Output the [x, y] coordinate of the center of the cell containing the given text.  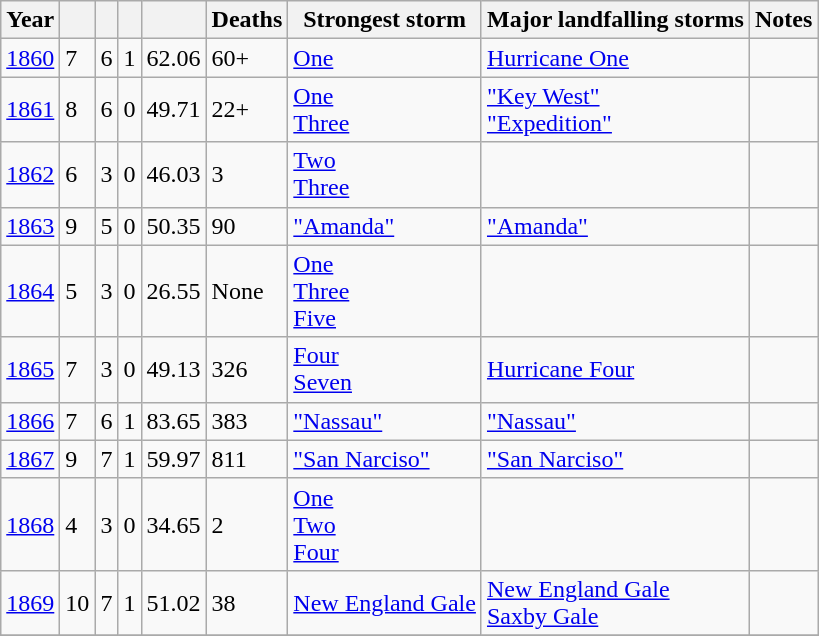
Year [30, 20]
1864 [30, 291]
1863 [30, 226]
New England Gale Saxby Gale [615, 602]
22+ [247, 110]
Two Three [385, 174]
49.71 [174, 110]
62.06 [174, 58]
New England Gale [385, 602]
1866 [30, 421]
Notes [783, 20]
90 [247, 226]
34.65 [174, 524]
60+ [247, 58]
26.55 [174, 291]
"Key West" "Expedition" [615, 110]
Hurricane Four [615, 370]
1868 [30, 524]
1867 [30, 459]
38 [247, 602]
4 [78, 524]
1869 [30, 602]
1860 [30, 58]
10 [78, 602]
49.13 [174, 370]
Four Seven [385, 370]
One Three Five [385, 291]
One Two Four [385, 524]
383 [247, 421]
811 [247, 459]
1865 [30, 370]
8 [78, 110]
51.02 [174, 602]
46.03 [174, 174]
One [385, 58]
50.35 [174, 226]
2 [247, 524]
326 [247, 370]
1862 [30, 174]
Hurricane One [615, 58]
None [247, 291]
Major landfalling storms [615, 20]
83.65 [174, 421]
Strongest storm [385, 20]
One Three [385, 110]
1861 [30, 110]
Deaths [247, 20]
59.97 [174, 459]
